For the text-containing cell, return its midpoint in (X, Y) coordinate format. 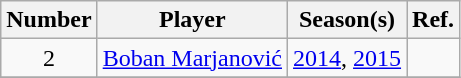
2014, 2015 (348, 58)
Ref. (434, 20)
Boban Marjanović (192, 58)
Player (192, 20)
Number (49, 20)
Season(s) (348, 20)
2 (49, 58)
